Capture the cell that displays the provided text and extract its [X, Y] central coordinate. 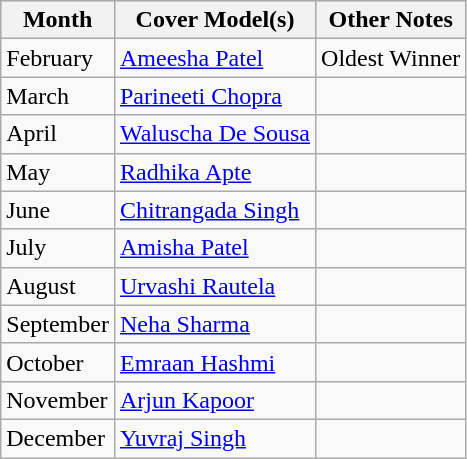
June [58, 210]
May [58, 172]
Month [58, 20]
Radhika Apte [214, 172]
March [58, 96]
Cover Model(s) [214, 20]
February [58, 58]
Other Notes [391, 20]
Oldest Winner [391, 58]
Waluscha De Sousa [214, 134]
Neha Sharma [214, 324]
October [58, 362]
July [58, 248]
September [58, 324]
Ameesha Patel [214, 58]
Arjun Kapoor [214, 400]
Amisha Patel [214, 248]
Emraan Hashmi [214, 362]
April [58, 134]
Urvashi Rautela [214, 286]
August [58, 286]
November [58, 400]
Chitrangada Singh [214, 210]
Parineeti Chopra [214, 96]
Yuvraj Singh [214, 438]
December [58, 438]
